From the cell containing the given text, extract its center point as (X, Y) coordinate. 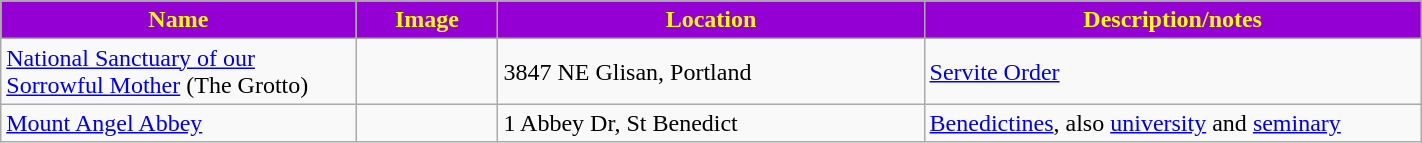
Benedictines, also university and seminary (1172, 123)
Image (427, 20)
Servite Order (1172, 72)
Description/notes (1172, 20)
National Sanctuary of our Sorrowful Mother (The Grotto) (178, 72)
Name (178, 20)
Location (711, 20)
3847 NE Glisan, Portland (711, 72)
1 Abbey Dr, St Benedict (711, 123)
Mount Angel Abbey (178, 123)
